Pinpoint the cell where the given text exists, returning its [X, Y] midpoint coordinate. 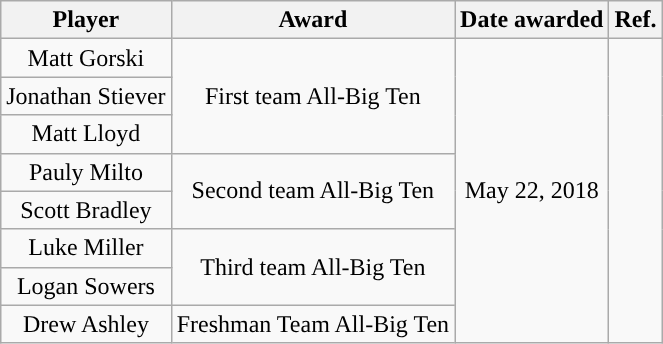
Drew Ashley [86, 324]
Ref. [636, 20]
Matt Gorski [86, 58]
Logan Sowers [86, 286]
First team All-Big Ten [312, 96]
May 22, 2018 [532, 191]
Matt Lloyd [86, 134]
Pauly Milto [86, 172]
Luke Miller [86, 248]
Player [86, 20]
Second team All-Big Ten [312, 191]
Freshman Team All-Big Ten [312, 324]
Scott Bradley [86, 210]
Award [312, 20]
Jonathan Stiever [86, 96]
Date awarded [532, 20]
Third team All-Big Ten [312, 267]
